Extract the (x, y) coordinate from the center of the cell holding the provided text.  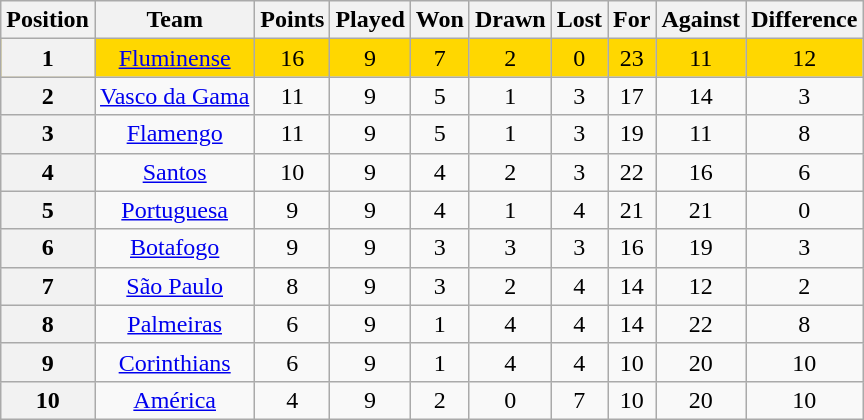
Difference (804, 20)
Team (174, 20)
Played (370, 20)
Points (292, 20)
Santos (174, 172)
Won (440, 20)
Drawn (510, 20)
For (632, 20)
São Paulo (174, 286)
Flamengo (174, 134)
Vasco da Gama (174, 96)
Palmeiras (174, 324)
Portuguesa (174, 210)
América (174, 400)
Position (48, 20)
Against (701, 20)
23 (632, 58)
Botafogo (174, 248)
Fluminense (174, 58)
Lost (579, 20)
Corinthians (174, 362)
17 (632, 96)
